Determine the [X, Y] coordinate at the center of the cell enclosing the given text.  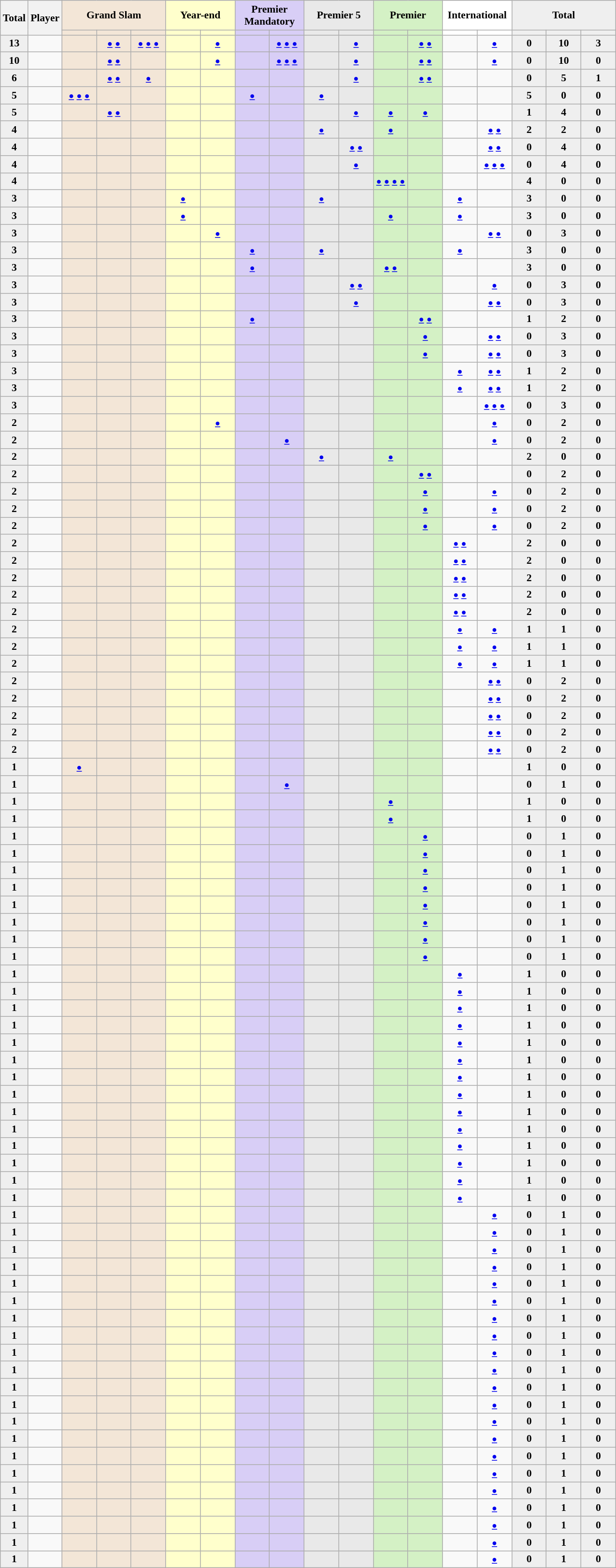
Premier [408, 15]
6 [14, 78]
Premier Mandatory [270, 15]
Grand Slam [114, 15]
International [477, 15]
13 [14, 44]
Player [45, 17]
● ● ● ● [391, 181]
Year-end [200, 15]
Premier 5 [339, 15]
